From the cell containing the given text, extract its center point as [X, Y] coordinate. 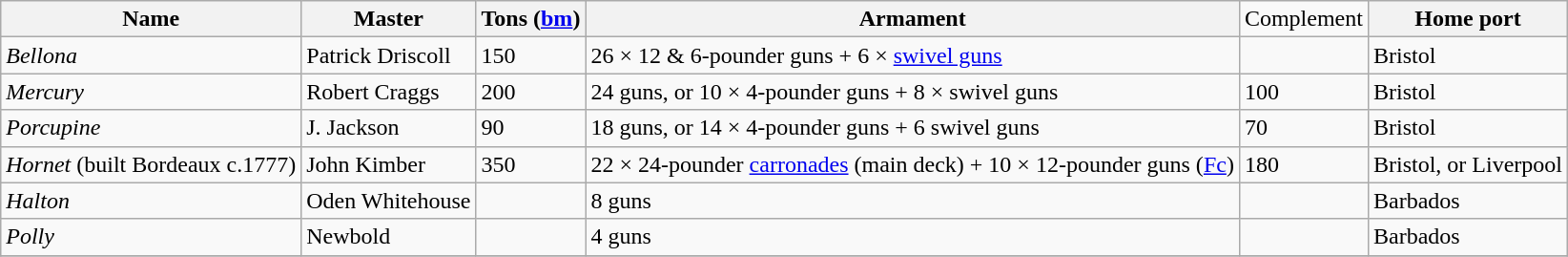
24 guns, or 10 × 4-pounder guns + 8 × swivel guns [913, 92]
Mercury [151, 92]
70 [1303, 128]
4 guns [913, 237]
180 [1303, 164]
Robert Craggs [389, 92]
18 guns, or 14 × 4-pounder guns + 6 swivel guns [913, 128]
Tons (bm) [530, 19]
Polly [151, 237]
Newbold [389, 237]
22 × 24-pounder carronades (main deck) + 10 × 12-pounder guns (Fc) [913, 164]
Home port [1467, 19]
26 × 12 & 6-pounder guns + 6 × swivel guns [913, 55]
350 [530, 164]
Armament [913, 19]
Hornet (built Bordeaux c.1777) [151, 164]
Complement [1303, 19]
Porcupine [151, 128]
Patrick Driscoll [389, 55]
Oden Whitehouse [389, 201]
8 guns [913, 201]
Name [151, 19]
Master [389, 19]
Halton [151, 201]
John Kimber [389, 164]
Bellona [151, 55]
200 [530, 92]
150 [530, 55]
Bristol, or Liverpool [1467, 164]
J. Jackson [389, 128]
100 [1303, 92]
90 [530, 128]
